Return the [x, y] coordinate for the center point of the cell that contains the specified text.  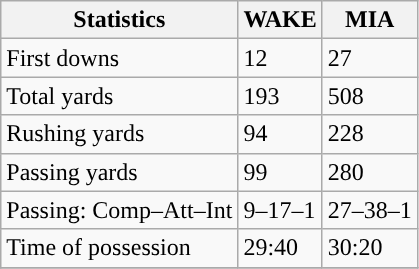
27 [370, 58]
94 [280, 134]
Passing yards [120, 172]
280 [370, 172]
12 [280, 58]
99 [280, 172]
Statistics [120, 20]
228 [370, 134]
Total yards [120, 96]
29:40 [280, 248]
MIA [370, 20]
First downs [120, 58]
30:20 [370, 248]
WAKE [280, 20]
193 [280, 96]
Rushing yards [120, 134]
Passing: Comp–Att–Int [120, 210]
Time of possession [120, 248]
9–17–1 [280, 210]
27–38–1 [370, 210]
508 [370, 96]
